Extract the [X, Y] coordinate from the center of the cell holding the provided text.  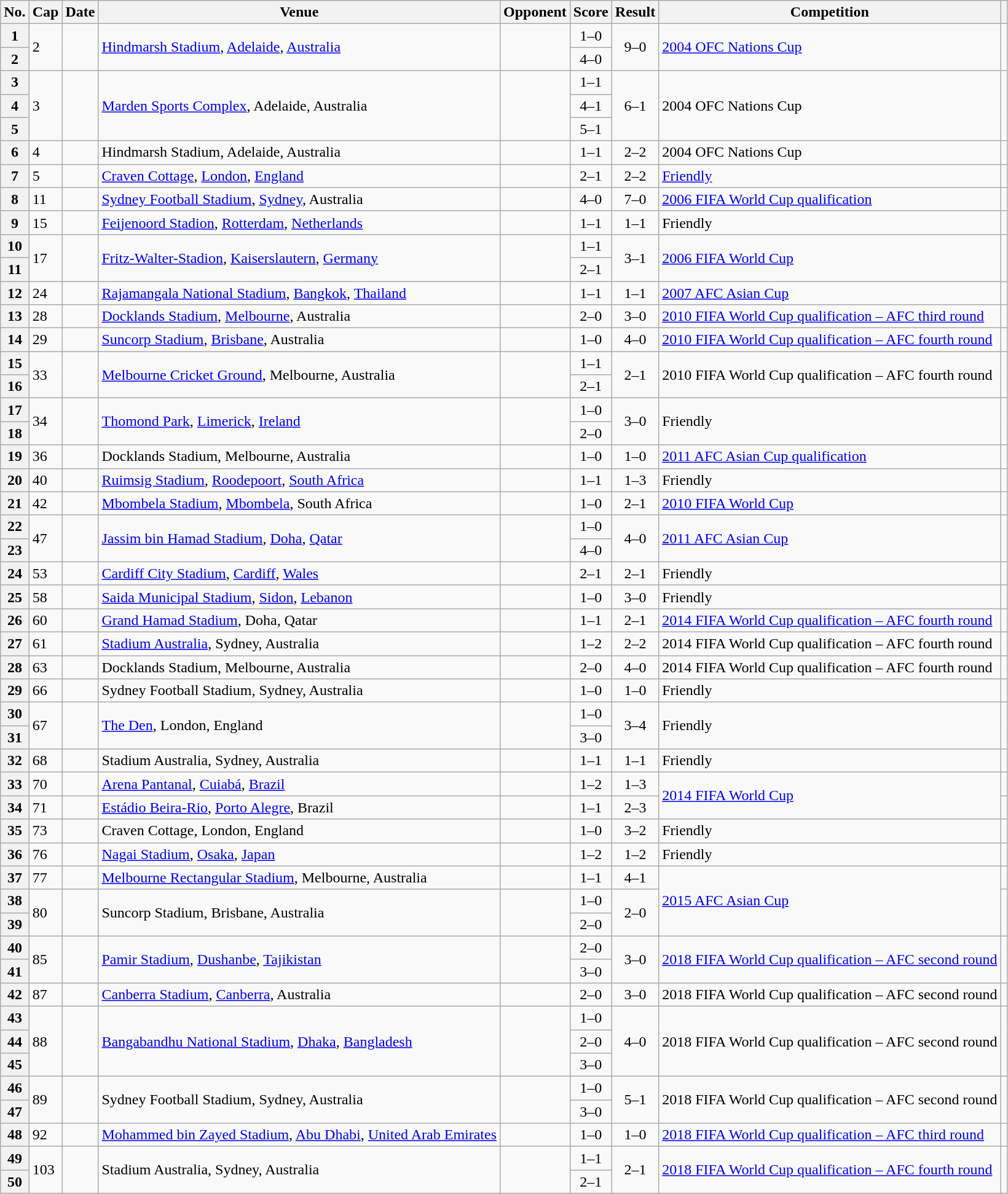
2006 FIFA World Cup qualification [830, 199]
7–0 [635, 199]
2014 FIFA World Cup [830, 796]
Ruimsig Stadium, Roodepoort, South Africa [299, 480]
67 [45, 726]
Canberra Stadium, Canberra, Australia [299, 994]
89 [45, 1100]
Melbourne Cricket Ground, Melbourne, Australia [299, 375]
6–1 [635, 106]
2015 AFC Asian Cup [830, 901]
70 [45, 784]
3–1 [635, 257]
43 [15, 1018]
Jassim bin Hamad Stadium, Doha, Qatar [299, 538]
Estádio Beira-Rio, Porto Alegre, Brazil [299, 807]
25 [15, 597]
61 [45, 643]
23 [15, 550]
71 [45, 807]
22 [15, 527]
49 [15, 1158]
No. [15, 12]
3–2 [635, 831]
Feijenoord Stadion, Rotterdam, Netherlands [299, 222]
18 [15, 433]
30 [15, 714]
13 [15, 316]
2018 FIFA World Cup qualification – AFC third round [830, 1135]
14 [15, 340]
Score [591, 12]
Thomond Park, Limerick, Ireland [299, 422]
Saida Municipal Stadium, Sidon, Lebanon [299, 597]
21 [15, 503]
2010 FIFA World Cup qualification – AFC third round [830, 316]
50 [15, 1182]
87 [45, 994]
Cardiff City Stadium, Cardiff, Wales [299, 573]
Marden Sports Complex, Adelaide, Australia [299, 106]
44 [15, 1042]
Melbourne Rectangular Stadium, Melbourne, Australia [299, 878]
39 [15, 924]
Nagai Stadium, Osaka, Japan [299, 854]
2006 FIFA World Cup [830, 257]
76 [45, 854]
Result [635, 12]
8 [15, 199]
45 [15, 1065]
66 [45, 691]
Venue [299, 12]
27 [15, 643]
26 [15, 620]
88 [45, 1041]
Arena Pantanal, Cuiabá, Brazil [299, 784]
1 [15, 36]
2–3 [635, 807]
2018 FIFA World Cup qualification – AFC fourth round [830, 1170]
Fritz-Walter-Stadion, Kaiserslautern, Germany [299, 257]
12 [15, 293]
31 [15, 737]
92 [45, 1135]
Pamir Stadium, Dushanbe, Tajikistan [299, 959]
Rajamangala National Stadium, Bangkok, Thailand [299, 293]
Cap [45, 12]
The Den, London, England [299, 726]
19 [15, 457]
2011 AFC Asian Cup [830, 538]
16 [15, 387]
9 [15, 222]
7 [15, 176]
73 [45, 831]
Bangabandhu National Stadium, Dhaka, Bangladesh [299, 1041]
3–4 [635, 726]
Mbombela Stadium, Mbombela, South Africa [299, 503]
32 [15, 761]
48 [15, 1135]
80 [45, 913]
103 [45, 1170]
63 [45, 667]
Competition [830, 12]
46 [15, 1088]
37 [15, 878]
20 [15, 480]
58 [45, 597]
Mohammed bin Zayed Stadium, Abu Dhabi, United Arab Emirates [299, 1135]
Opponent [535, 12]
10 [15, 246]
9–0 [635, 47]
Grand Hamad Stadium, Doha, Qatar [299, 620]
2010 FIFA World Cup [830, 503]
2007 AFC Asian Cup [830, 293]
Date [80, 12]
68 [45, 761]
38 [15, 901]
41 [15, 971]
85 [45, 959]
6 [15, 152]
35 [15, 831]
2011 AFC Asian Cup qualification [830, 457]
53 [45, 573]
77 [45, 878]
60 [45, 620]
